Search for the cell housing the specified text and yield its [X, Y] center coordinate. 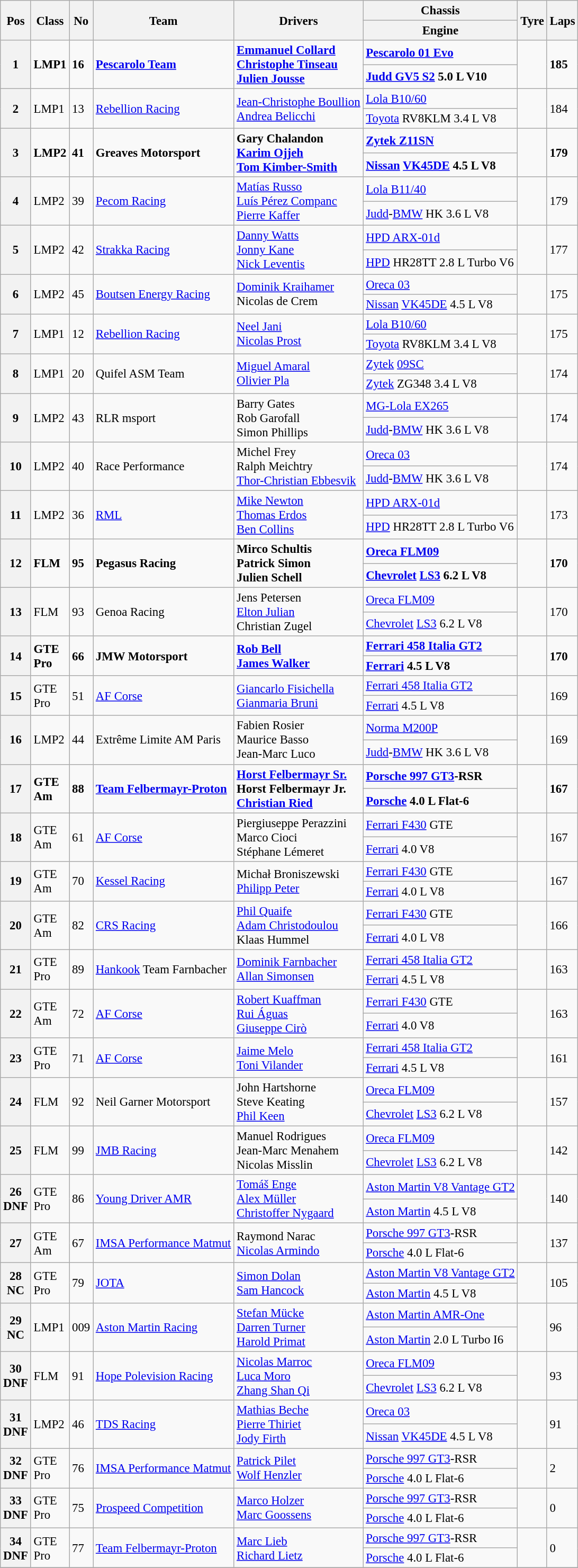
185 [562, 65]
43 [82, 418]
15 [16, 696]
Aston Martin Racing [164, 1327]
TDS Racing [164, 1424]
92 [82, 1102]
Laps [562, 20]
Pegasus Racing [164, 563]
6 [16, 294]
Marc Lieb Richard Lietz [299, 1547]
177 [562, 250]
Rob Bell James Walker [299, 656]
28NC [16, 1283]
3 [16, 153]
24 [16, 1102]
44 [82, 740]
157 [562, 1102]
17 [16, 789]
19 [16, 881]
Aston Martin 2.0 L Turbo I6 [440, 1339]
4 [16, 201]
Norma M200P [440, 728]
Aston Martin AMR-One [440, 1315]
96 [562, 1327]
30DNF [16, 1376]
11 [16, 515]
John Hartshorne Steve Keating Phil Keen [299, 1102]
Miguel Amaral Olivier Pla [299, 374]
Pos [16, 20]
Dominik Farnbacher Allan Simonsen [299, 969]
Mirco Schultis Patrick Simon Julien Schell [299, 563]
Pecom Racing [164, 201]
Greaves Motorsport [164, 153]
23 [16, 1058]
Young Driver AMR [164, 1199]
Team [164, 20]
Drivers [299, 20]
Class [50, 20]
18 [16, 837]
95 [82, 563]
Gary Chalandon Karim Ojjeh Tom Kimber-Smith [299, 153]
7 [16, 334]
Simon Dolan Sam Hancock [299, 1283]
Prospeed Competition [164, 1508]
173 [562, 515]
25 [16, 1151]
142 [562, 1151]
86 [82, 1199]
Hope Polevision Racing [164, 1376]
Manuel Rodrigues Jean-Marc Menahem Nicolas Misslin [299, 1151]
42 [82, 250]
8 [16, 374]
Pescarolo Team [164, 65]
137 [562, 1243]
41 [82, 153]
Marco Holzer Marc Goossens [299, 1508]
No [82, 20]
Zytek Z11SN [440, 141]
10 [16, 467]
Jaime Melo Toni Vilander [299, 1058]
Quifel ASM Team [164, 374]
Dominik Kraihamer Nicolas de Crem [299, 294]
46 [82, 1424]
Tyre [532, 20]
70 [82, 881]
89 [82, 969]
Judd GV5 S2 5.0 L V10 [440, 77]
Robert Kuaffman Rui Águas Giuseppe Cirò [299, 1014]
34DNF [16, 1547]
1 [16, 65]
27 [16, 1243]
9 [16, 418]
22 [16, 1014]
Stefan Mücke Darren Turner Harold Primat [299, 1327]
Raymond Narac Nicolas Armindo [299, 1243]
67 [82, 1243]
Tomáš Enge Alex Müller Christoffer Nygaard [299, 1199]
Fabien Rosier Maurice Basso Jean-Marc Luco [299, 740]
Mike Newton Thomas Erdos Ben Collins [299, 515]
31DNF [16, 1424]
Pescarolo 01 Evo [440, 52]
Nicolas Marroc Luca Moro Zhang Shan Qi [299, 1376]
82 [82, 926]
33DNF [16, 1508]
Kessel Racing [164, 881]
MG-Lola EX265 [440, 406]
66 [82, 656]
Race Performance [164, 467]
32DNF [16, 1468]
166 [562, 926]
71 [82, 1058]
72 [82, 1014]
JMB Racing [164, 1151]
Boutsen Energy Racing [164, 294]
Patrick Pilet Wolf Henzler [299, 1468]
40 [82, 467]
99 [82, 1151]
79 [82, 1283]
Danny Watts Jonny Kane Nick Leventis [299, 250]
29NC [16, 1327]
14 [16, 656]
Genoa Racing [164, 612]
5 [16, 250]
61 [82, 837]
009 [82, 1327]
140 [562, 1199]
Emmanuel Collard Christophe Tinseau Julien Jousse [299, 65]
Zytek ZG348 3.4 L V8 [440, 384]
Zytek 09SC [440, 364]
105 [562, 1283]
Neel Jani Nicolas Prost [299, 334]
Mathias Beche Pierre Thiriet Jody Firth [299, 1424]
21 [16, 969]
26DNF [16, 1199]
Horst Felbermayr Sr. Horst Felbermayr Jr. Christian Ried [299, 789]
Piergiuseppe Perazzini Marco Cioci Stéphane Lémeret [299, 837]
36 [82, 515]
JOTA [164, 1283]
45 [82, 294]
Matías Russo Luís Pérez Companc Pierre Kaffer [299, 201]
Strakka Racing [164, 250]
161 [562, 1058]
RML [164, 515]
Lola B11/40 [440, 189]
Jens Petersen Elton Julian Christian Zugel [299, 612]
Neil Garner Motorsport [164, 1102]
Chassis [440, 11]
Phil Quaife Adam Christodoulou Klaas Hummel [299, 926]
77 [82, 1547]
Hankook Team Farnbacher [164, 969]
Jean-Christophe Boullion Andrea Belicchi [299, 109]
Michał Broniszewski Philipp Peter [299, 881]
RLR msport [164, 418]
CRS Racing [164, 926]
Barry Gates Rob Garofall Simon Phillips [299, 418]
Michel Frey Ralph Meichtry Thor-Christian Ebbesvik [299, 467]
76 [82, 1468]
JMW Motorsport [164, 656]
75 [82, 1508]
39 [82, 201]
88 [82, 789]
Engine [440, 31]
Extrême Limite AM Paris [164, 740]
Giancarlo Fisichella Gianmaria Bruni [299, 696]
184 [562, 109]
51 [82, 696]
